Find where the given text appears and provide that cell's center as [X, Y] coordinate. 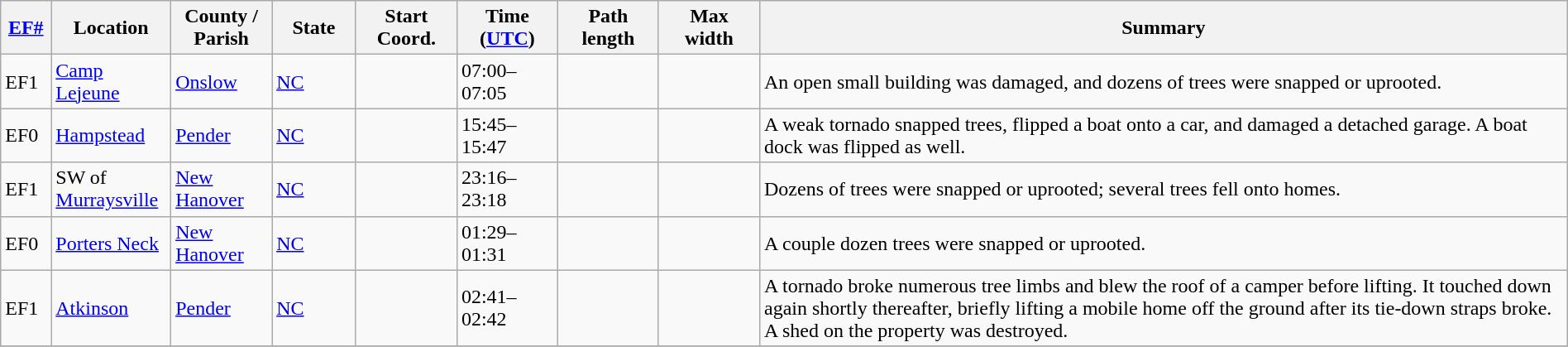
Start Coord. [406, 28]
Camp Lejeune [111, 81]
County / Parish [222, 28]
Porters Neck [111, 243]
Time (UTC) [507, 28]
01:29–01:31 [507, 243]
15:45–15:47 [507, 136]
02:41–02:42 [507, 308]
A couple dozen trees were snapped or uprooted. [1163, 243]
23:16–23:18 [507, 189]
Path length [608, 28]
Dozens of trees were snapped or uprooted; several trees fell onto homes. [1163, 189]
Location [111, 28]
Summary [1163, 28]
SW of Murraysville [111, 189]
Max width [709, 28]
07:00–07:05 [507, 81]
Onslow [222, 81]
Hampstead [111, 136]
Atkinson [111, 308]
EF# [26, 28]
A weak tornado snapped trees, flipped a boat onto a car, and damaged a detached garage. A boat dock was flipped as well. [1163, 136]
An open small building was damaged, and dozens of trees were snapped or uprooted. [1163, 81]
State [314, 28]
